Return the (x, y) coordinate for the center point of the cell that contains the specified text.  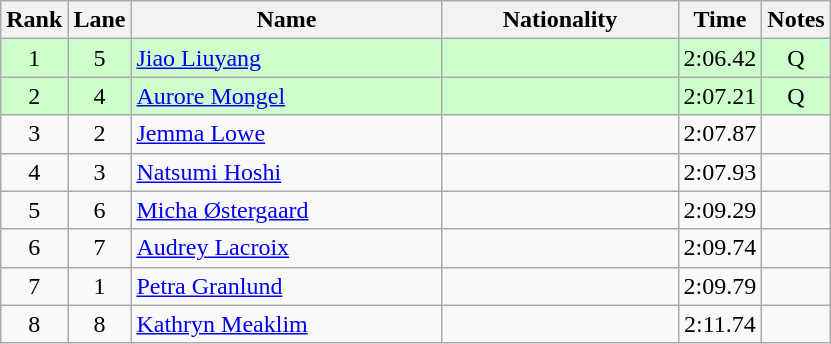
Audrey Lacroix (286, 248)
Name (286, 20)
2:09.29 (720, 210)
Jemma Lowe (286, 134)
Natsumi Hoshi (286, 172)
Jiao Liuyang (286, 58)
2:07.87 (720, 134)
Petra Granlund (286, 286)
2:11.74 (720, 324)
Aurore Mongel (286, 96)
Kathryn Meaklim (286, 324)
Rank (34, 20)
Micha Østergaard (286, 210)
Time (720, 20)
2:09.79 (720, 286)
Nationality (560, 20)
Lane (100, 20)
2:06.42 (720, 58)
2:09.74 (720, 248)
Notes (796, 20)
2:07.93 (720, 172)
2:07.21 (720, 96)
